Output the [X, Y] coordinate of the center of the cell containing the given text.  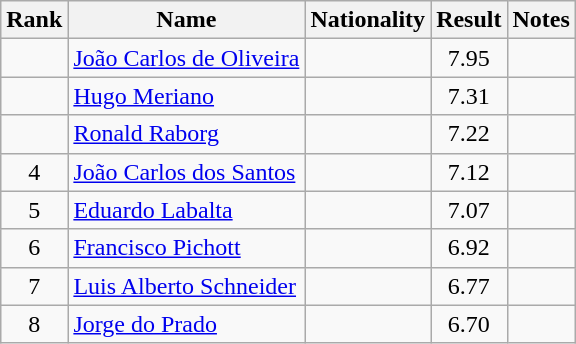
Rank [34, 20]
7.22 [469, 134]
4 [34, 172]
Hugo Meriano [186, 96]
Nationality [368, 20]
6.92 [469, 248]
Result [469, 20]
Francisco Pichott [186, 248]
Luis Alberto Schneider [186, 286]
Name [186, 20]
5 [34, 210]
João Carlos dos Santos [186, 172]
7.95 [469, 58]
Jorge do Prado [186, 324]
7.12 [469, 172]
7.07 [469, 210]
7.31 [469, 96]
6.70 [469, 324]
8 [34, 324]
6 [34, 248]
Eduardo Labalta [186, 210]
6.77 [469, 286]
7 [34, 286]
João Carlos de Oliveira [186, 58]
Ronald Raborg [186, 134]
Notes [541, 20]
